For the text-containing cell, return its midpoint in [x, y] coordinate format. 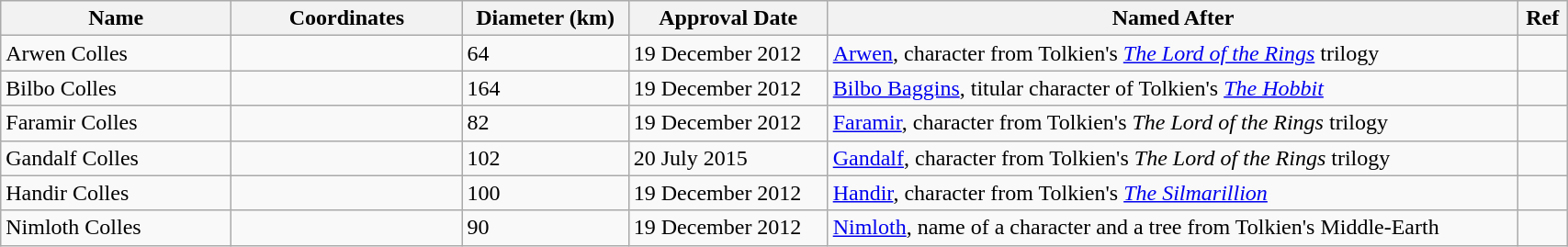
Nimloth Colles [116, 228]
Diameter (km) [546, 18]
64 [546, 53]
164 [546, 88]
Faramir Colles [116, 123]
Coordinates [347, 18]
Handir, character from Tolkien's The Silmarillion [1173, 193]
Nimloth, name of a character and a tree from Tolkien's Middle-Earth [1173, 228]
Bilbo Baggins, titular character of Tolkien's The Hobbit [1173, 88]
102 [546, 158]
Name [116, 18]
Handir Colles [116, 193]
100 [546, 193]
90 [546, 228]
Bilbo Colles [116, 88]
20 July 2015 [728, 158]
Faramir, character from Tolkien's The Lord of the Rings trilogy [1173, 123]
Arwen, character from Tolkien's The Lord of the Rings trilogy [1173, 53]
Named After [1173, 18]
Approval Date [728, 18]
Gandalf Colles [116, 158]
82 [546, 123]
Arwen Colles [116, 53]
Gandalf, character from Tolkien's The Lord of the Rings trilogy [1173, 158]
Ref [1543, 18]
